From the cell containing the given text, extract its center point as [x, y] coordinate. 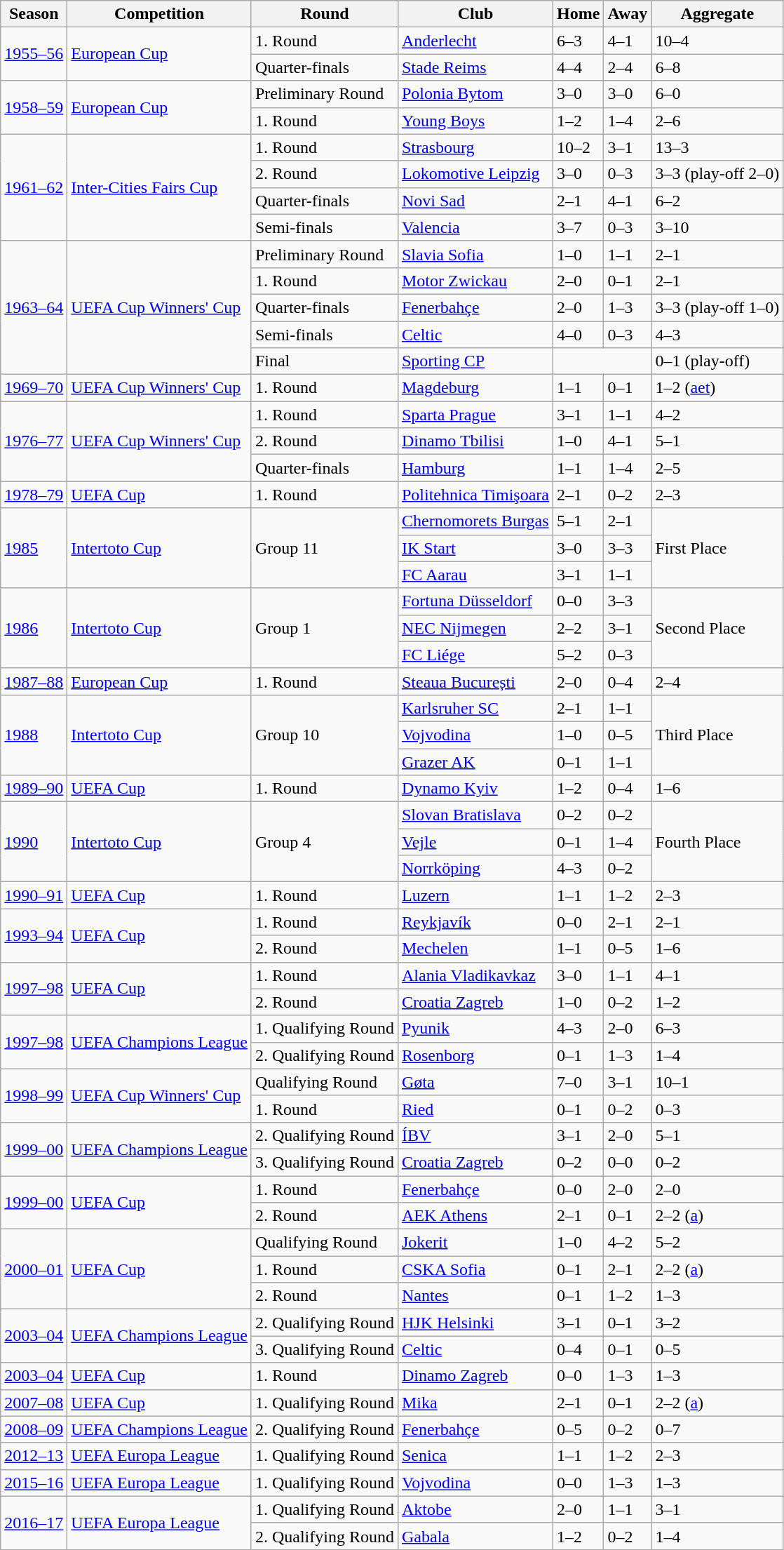
Dinamo Tbilisi [475, 441]
AEK Athens [475, 1216]
Nantes [475, 1296]
Second Place [717, 628]
Inter-Cities Fairs Cup [160, 187]
CSKA Sofia [475, 1269]
Novi Sad [475, 201]
1961–62 [34, 187]
FC Liége [475, 655]
Club [475, 14]
4–4 [579, 67]
Karlsruher SC [475, 708]
First Place [717, 548]
1985 [34, 548]
7–0 [579, 1082]
Strasbourg [475, 147]
Fortuna Düsseldorf [475, 601]
ÍBV [475, 1135]
Vejle [475, 842]
10–1 [717, 1082]
Chernomorets Burgas [475, 521]
6–0 [717, 94]
1958–59 [34, 107]
Away [628, 14]
Gabala [475, 1536]
Mika [475, 1403]
2008–09 [34, 1429]
Fourth Place [717, 842]
IK Start [475, 548]
3–3 (play-off 1–0) [717, 307]
1987–88 [34, 681]
Slovan Bratislava [475, 815]
2015–16 [34, 1483]
Lokomotive Leipzig [475, 174]
Young Boys [475, 121]
1988 [34, 735]
2016–17 [34, 1523]
Motor Zwickau [475, 281]
3–3 (play-off 2–0) [717, 174]
Group 10 [324, 735]
1963–64 [34, 307]
Dinamo Zagreb [475, 1376]
Season [34, 14]
1990–91 [34, 895]
1993–94 [34, 935]
2000–01 [34, 1269]
0–7 [717, 1429]
Sporting CP [475, 361]
Home [579, 14]
10–2 [579, 147]
Group 1 [324, 628]
Stade Reims [475, 67]
Grazer AK [475, 761]
Aggregate [717, 14]
Reykjavík [475, 922]
2007–08 [34, 1403]
NEC Nijmegen [475, 628]
Valencia [475, 227]
2–2 [579, 628]
1978–79 [34, 495]
Slavia Sofia [475, 254]
Third Place [717, 735]
3–7 [579, 227]
Luzern [475, 895]
Gøta [475, 1082]
Politehnica Timişoara [475, 495]
Steaua București [475, 681]
Round [324, 14]
2–6 [717, 121]
3–2 [717, 1323]
Rosenborg [475, 1055]
Magdeburg [475, 388]
Final [324, 361]
FC Aarau [475, 575]
1990 [34, 842]
1969–70 [34, 388]
1–2 (aet) [717, 388]
Group 11 [324, 548]
1986 [34, 628]
3–10 [717, 227]
Sparta Prague [475, 415]
Jokerit [475, 1243]
Anderlecht [475, 41]
Aktobe [475, 1509]
2012–13 [34, 1456]
1955–56 [34, 54]
Ried [475, 1109]
2–5 [717, 468]
Mechelen [475, 949]
13–3 [717, 147]
0–1 (play-off) [717, 361]
10–4 [717, 41]
Polonia Bytom [475, 94]
Hamburg [475, 468]
HJK Helsinki [475, 1323]
Competition [160, 14]
1976–77 [34, 441]
6–2 [717, 201]
Alania Vladikavkaz [475, 975]
Norrköping [475, 869]
1989–90 [34, 789]
Pyunik [475, 1029]
Dynamo Kyiv [475, 789]
6–8 [717, 67]
Senica [475, 1456]
Group 4 [324, 842]
4–0 [579, 335]
1998–99 [34, 1095]
